For the text-containing cell, return its midpoint in (x, y) coordinate format. 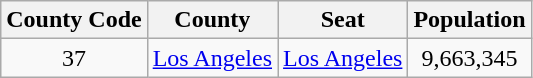
County Code (74, 20)
9,663,345 (470, 58)
37 (74, 58)
Population (470, 20)
County (212, 20)
Seat (343, 20)
